Output the (X, Y) coordinate of the center of the cell containing the given text.  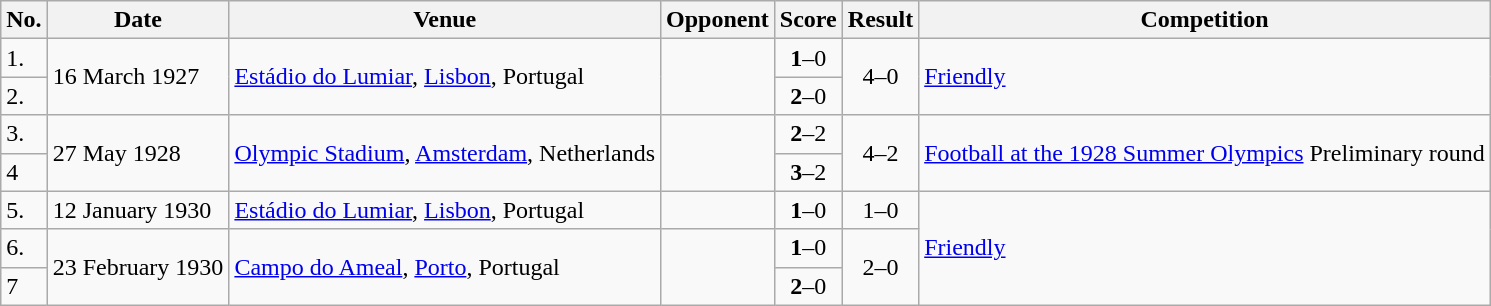
7 (24, 286)
6. (24, 248)
Olympic Stadium, Amsterdam, Netherlands (445, 153)
1. (24, 58)
27 May 1928 (138, 153)
3. (24, 134)
5. (24, 210)
4–2 (880, 153)
Football at the 1928 Summer Olympics Preliminary round (1205, 153)
23 February 1930 (138, 267)
Campo do Ameal, Porto, Portugal (445, 267)
16 March 1927 (138, 77)
2–2 (808, 134)
Opponent (718, 20)
Date (138, 20)
No. (24, 20)
Score (808, 20)
12 January 1930 (138, 210)
4 (24, 172)
Venue (445, 20)
2. (24, 96)
4–0 (880, 77)
Result (880, 20)
3–2 (808, 172)
Competition (1205, 20)
